Provide the (X, Y) coordinate of the cell's center where the given text is located.  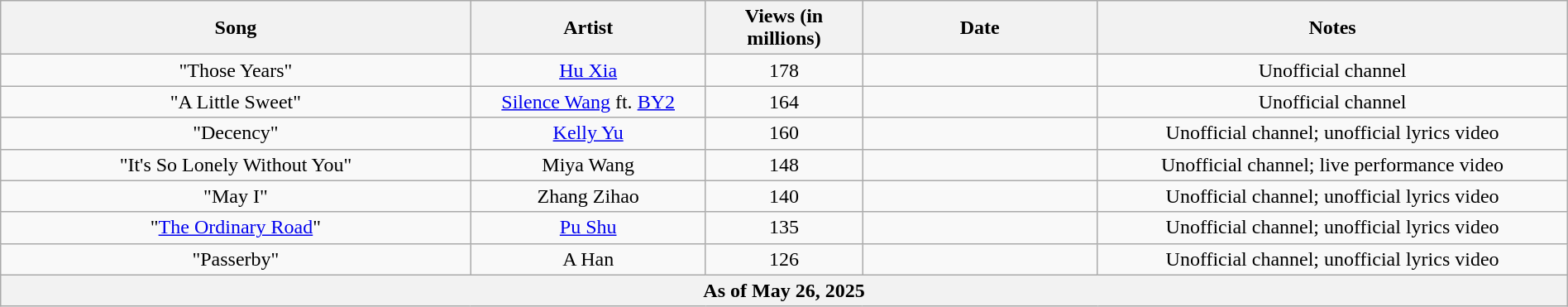
178 (784, 70)
"Passerby" (236, 259)
Silence Wang ft. BY2 (588, 102)
"Those Years" (236, 70)
140 (784, 196)
"The Ordinary Road" (236, 228)
Date (980, 28)
Zhang Zihao (588, 196)
Hu Xia (588, 70)
"It's So Lonely Without You" (236, 165)
Views (in millions) (784, 28)
126 (784, 259)
Unofficial channel; live performance video (1332, 165)
135 (784, 228)
Song (236, 28)
"May I" (236, 196)
"A Little Sweet" (236, 102)
Notes (1332, 28)
A Han (588, 259)
160 (784, 133)
Miya Wang (588, 165)
"Decency" (236, 133)
164 (784, 102)
148 (784, 165)
As of May 26, 2025 (784, 290)
Pu Shu (588, 228)
Kelly Yu (588, 133)
Artist (588, 28)
